Capture the cell that displays the provided text and extract its [X, Y] central coordinate. 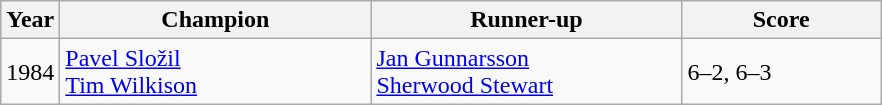
Jan Gunnarsson Sherwood Stewart [526, 72]
Runner-up [526, 20]
Pavel Složil Tim Wilkison [216, 72]
Champion [216, 20]
1984 [30, 72]
Year [30, 20]
Score [782, 20]
6–2, 6–3 [782, 72]
